Identify which cell holds the provided text, then report its (x, y) central coordinate. 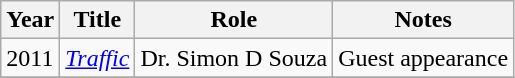
Year (30, 20)
2011 (30, 58)
Role (234, 20)
Title (98, 20)
Guest appearance (424, 58)
Traffic (98, 58)
Notes (424, 20)
Dr. Simon D Souza (234, 58)
